Capture the cell that displays the provided text and extract its [X, Y] central coordinate. 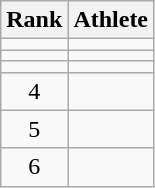
6 [34, 167]
Rank [34, 20]
Athlete [111, 20]
4 [34, 91]
5 [34, 129]
